Capture the cell that displays the provided text and extract its (X, Y) central coordinate. 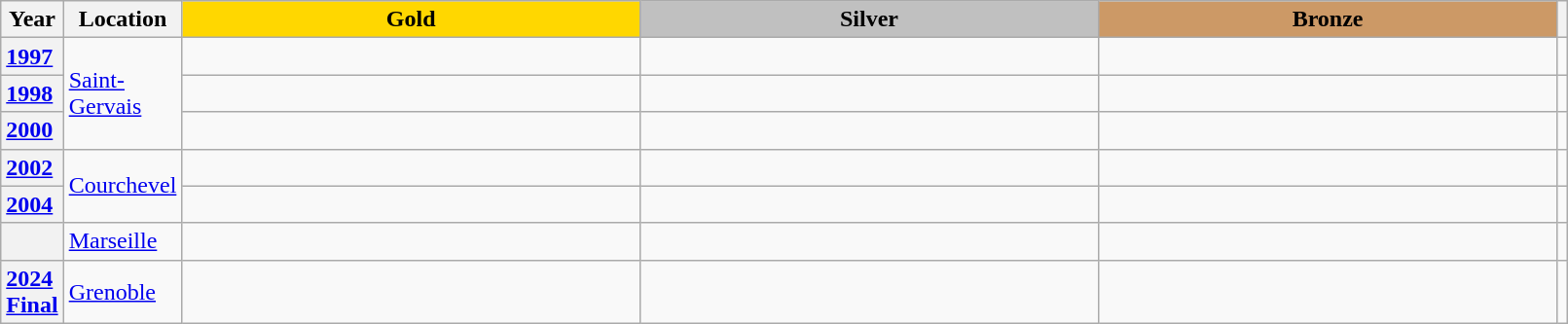
Gold (411, 19)
Saint-Gervais (123, 93)
Bronze (1328, 19)
Year (32, 19)
1998 (32, 93)
2000 (32, 130)
Courchevel (123, 186)
2002 (32, 167)
Location (123, 19)
2004 (32, 204)
1997 (32, 56)
Marseille (123, 241)
Grenoble (123, 292)
2024 Final (32, 292)
Silver (868, 19)
